Pinpoint the cell where the given text exists, returning its (x, y) midpoint coordinate. 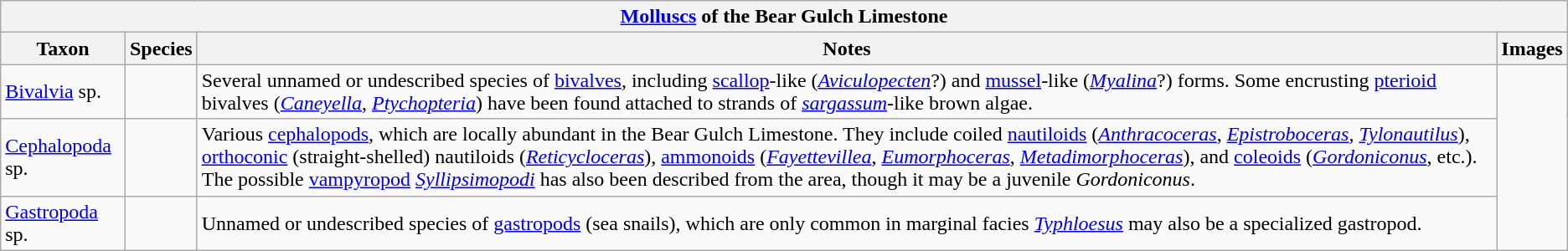
Molluscs of the Bear Gulch Limestone (784, 17)
Taxon (64, 49)
Gastropoda sp. (64, 223)
Notes (847, 49)
Cephalopoda sp. (64, 157)
Bivalvia sp. (64, 92)
Species (161, 49)
Unnamed or undescribed species of gastropods (sea snails), which are only common in marginal facies Typhloesus may also be a specialized gastropod. (847, 223)
Images (1532, 49)
